Output the [X, Y] coordinate of the center of the cell containing the given text.  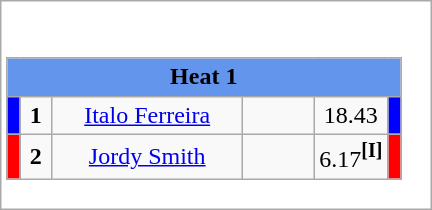
Heat 1 [204, 77]
2 [36, 156]
1 [36, 115]
18.43 [351, 115]
6.17[I] [351, 156]
Italo Ferreira [148, 115]
Jordy Smith [148, 156]
Heat 1 1 Italo Ferreira 18.43 2 Jordy Smith 6.17[I] [216, 105]
